Return the [x, y] coordinate for the center point of the cell that contains the specified text.  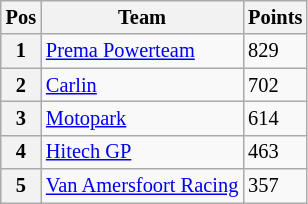
Carlin [142, 85]
Prema Powerteam [142, 51]
Van Amersfoort Racing [142, 186]
Points [275, 17]
463 [275, 152]
Team [142, 17]
2 [21, 85]
Motopark [142, 118]
Pos [21, 17]
Hitech GP [142, 152]
829 [275, 51]
1 [21, 51]
5 [21, 186]
3 [21, 118]
614 [275, 118]
702 [275, 85]
4 [21, 152]
357 [275, 186]
